Capture the cell that displays the provided text and extract its (X, Y) central coordinate. 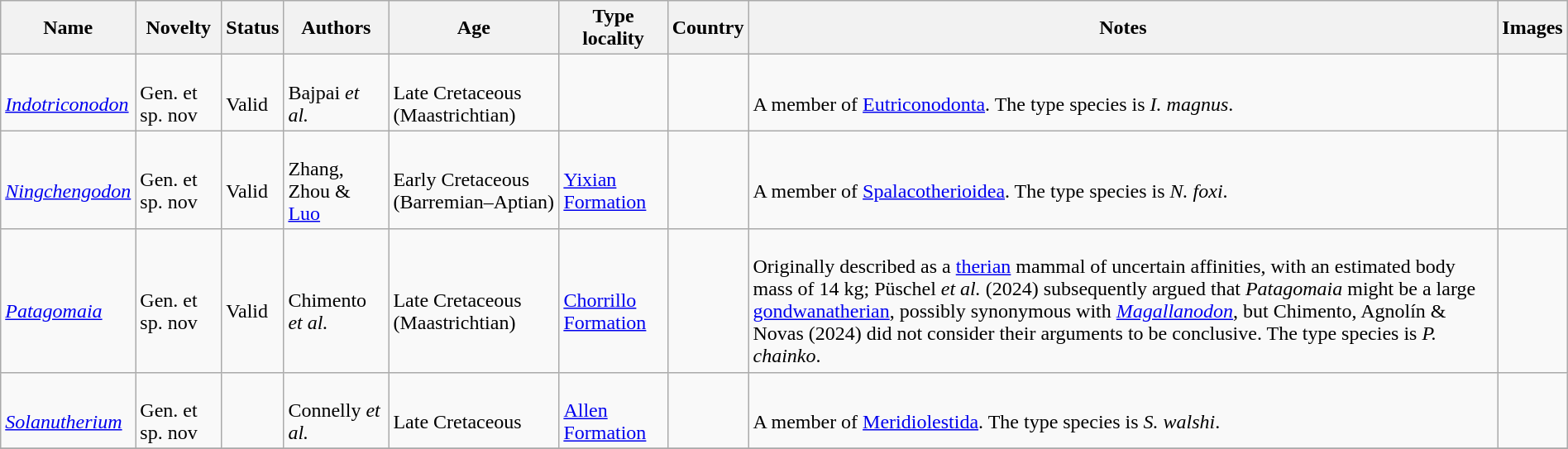
Patagomaia (68, 301)
Chimento et al. (336, 301)
Zhang, Zhou & Luo (336, 180)
Allen Formation (614, 410)
Early Cretaceous (Barremian–Aptian) (474, 180)
Yixian Formation (614, 180)
Type locality (614, 28)
Chorrillo Formation (614, 301)
Indotriconodon (68, 93)
Notes (1123, 28)
Novelty (179, 28)
Authors (336, 28)
Images (1532, 28)
Late Cretaceous (474, 410)
Solanutherium (68, 410)
Bajpai et al. (336, 93)
Country (708, 28)
A member of Spalacotherioidea. The type species is N. foxi. (1123, 180)
A member of Eutriconodonta. The type species is I. magnus. (1123, 93)
A member of Meridiolestida. The type species is S. walshi. (1123, 410)
Age (474, 28)
Ningchengodon (68, 180)
Name (68, 28)
Status (253, 28)
Connelly et al. (336, 410)
